Capture the cell that displays the provided text and extract its (X, Y) central coordinate. 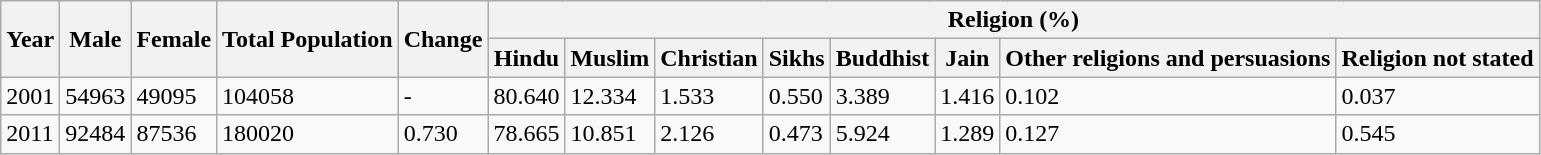
Buddhist (882, 58)
0.473 (796, 134)
Religion not stated (1438, 58)
54963 (96, 96)
Change (443, 39)
0.550 (796, 96)
0.102 (1168, 96)
78.665 (526, 134)
1.533 (709, 96)
Other religions and persuasions (1168, 58)
49095 (174, 96)
87536 (174, 134)
5.924 (882, 134)
0.037 (1438, 96)
1.289 (968, 134)
0.730 (443, 134)
0.127 (1168, 134)
3.389 (882, 96)
Jain (968, 58)
1.416 (968, 96)
Sikhs (796, 58)
12.334 (610, 96)
Year (30, 39)
0.545 (1438, 134)
2011 (30, 134)
10.851 (610, 134)
Christian (709, 58)
Female (174, 39)
Male (96, 39)
Religion (%) (1014, 20)
180020 (308, 134)
92484 (96, 134)
Total Population (308, 39)
Muslim (610, 58)
2.126 (709, 134)
2001 (30, 96)
- (443, 96)
Hindu (526, 58)
80.640 (526, 96)
104058 (308, 96)
